Search for the cell housing the specified text and yield its (X, Y) center coordinate. 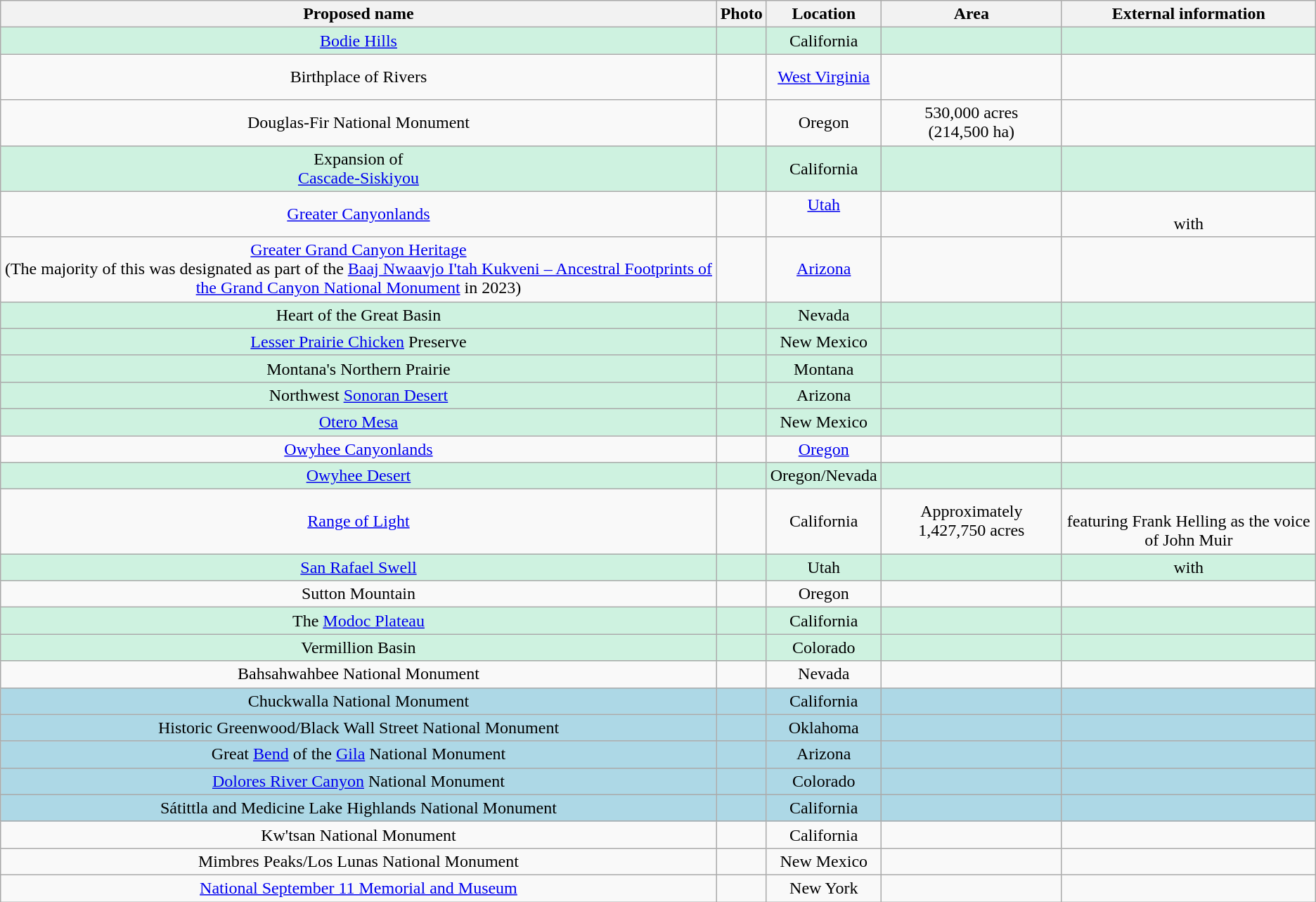
Range of Light (359, 522)
Mimbres Peaks/Los Lunas National Monument (359, 861)
Bahsahwahbee National Monument (359, 674)
Great Bend of the Gila National Monument (359, 754)
West Virginia (824, 77)
Montana's Northern Prairie (359, 368)
Approximately 1,427,750 acres (972, 522)
530,000 acres(214,500 ha) (972, 122)
Sátittla and Medicine Lake Highlands National Monument (359, 808)
Greater Canyonlands (359, 214)
Location (824, 14)
Bodie Hills (359, 41)
Birthplace of Rivers (359, 77)
Photo (741, 14)
featuring Frank Helling as the voice of John Muir (1188, 522)
Douglas-Fir National Monument (359, 122)
National September 11 Memorial and Museum (359, 888)
New York (824, 888)
Vermillion Basin (359, 647)
Kw'tsan National Monument (359, 835)
Chuckwalla National Monument (359, 701)
Area (972, 14)
Oklahoma (824, 728)
Owyhee Canyonlands (359, 449)
External information (1188, 14)
Historic Greenwood/Black Wall Street National Monument (359, 728)
Oregon/Nevada (824, 476)
Dolores River Canyon National Monument (359, 781)
Otero Mesa (359, 422)
Expansion of Cascade-Siskiyou (359, 169)
Heart of the Great Basin (359, 315)
Northwest Sonoran Desert (359, 395)
Owyhee Desert (359, 476)
Lesser Prairie Chicken Preserve (359, 342)
The Modoc Plateau (359, 621)
Sutton Mountain (359, 594)
Proposed name (359, 14)
San Rafael Swell (359, 567)
Montana (824, 368)
